Capture the cell that displays the provided text and extract its (X, Y) central coordinate. 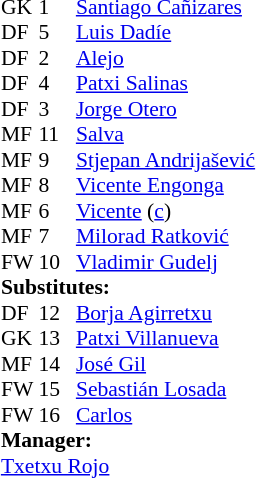
4 (57, 83)
Vladimir Gudelj (166, 262)
2 (57, 58)
8 (57, 185)
6 (57, 211)
Sebastián Losada (166, 389)
14 (57, 364)
13 (57, 339)
Patxi Salinas (166, 83)
Salva (166, 135)
16 (57, 415)
Borja Agirretxu (166, 313)
12 (57, 313)
Manager: (128, 441)
Carlos (166, 415)
15 (57, 389)
7 (57, 237)
5 (57, 33)
Stjepan Andrijašević (166, 160)
Substitutes: (128, 287)
Milorad Ratković (166, 237)
Jorge Otero (166, 109)
9 (57, 160)
Vicente (c) (166, 211)
GK (20, 339)
Patxi Villanueva (166, 339)
Luis Dadíe (166, 33)
José Gil (166, 364)
Alejo (166, 58)
11 (57, 135)
Vicente Engonga (166, 185)
10 (57, 262)
3 (57, 109)
